For the text-containing cell, return its midpoint in (X, Y) coordinate format. 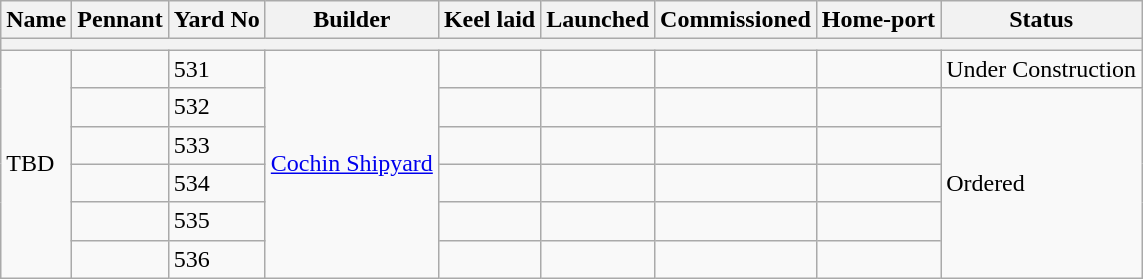
Ordered (1042, 183)
Launched (598, 20)
Home-port (878, 20)
536 (216, 259)
531 (216, 69)
535 (216, 221)
Yard No (216, 20)
Pennant (120, 20)
Cochin Shipyard (352, 164)
532 (216, 107)
Under Construction (1042, 69)
Commissioned (736, 20)
Name (36, 20)
534 (216, 183)
TBD (36, 164)
533 (216, 145)
Keel laid (489, 20)
Builder (352, 20)
Status (1042, 20)
